Output the (x, y) coordinate of the center of the cell containing the given text.  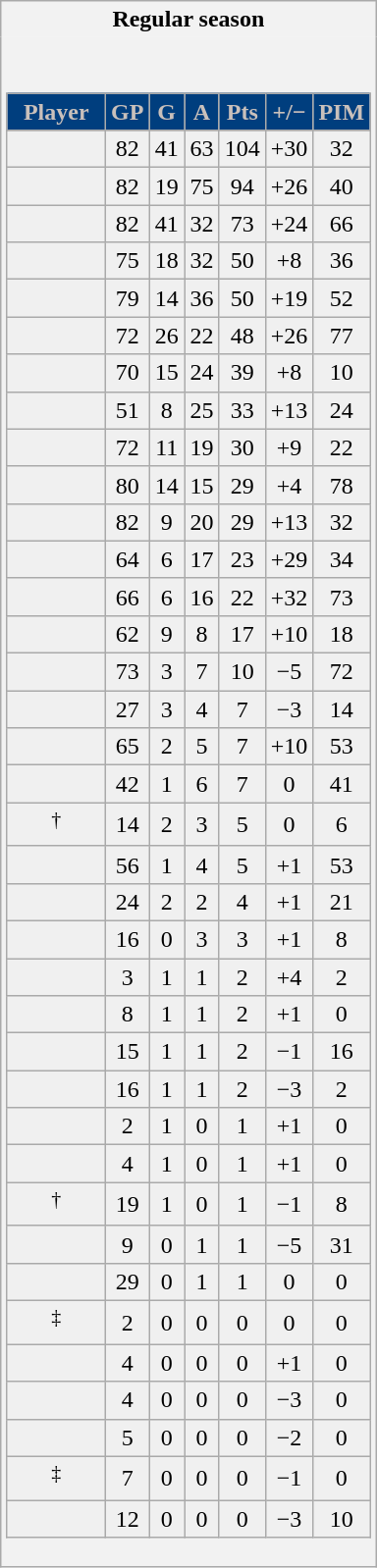
PIM (342, 112)
25 (202, 410)
20 (202, 522)
11 (167, 447)
12 (127, 1519)
+/− (289, 112)
48 (242, 336)
34 (342, 559)
30 (242, 447)
26 (167, 336)
+32 (289, 597)
+19 (289, 298)
64 (127, 559)
Player (56, 112)
63 (202, 149)
+9 (289, 447)
65 (127, 747)
Regular season (188, 20)
23 (242, 559)
104 (242, 149)
80 (127, 485)
79 (127, 298)
94 (242, 186)
−2 (289, 1437)
42 (127, 784)
21 (342, 902)
51 (127, 410)
+29 (289, 559)
G (167, 112)
77 (342, 336)
56 (127, 864)
A (202, 112)
78 (342, 485)
39 (242, 373)
27 (127, 709)
62 (127, 634)
70 (127, 373)
52 (342, 298)
GP (127, 112)
40 (342, 186)
33 (242, 410)
Pts (242, 112)
+24 (289, 224)
+30 (289, 149)
31 (342, 1244)
